Scan for the cell matching the given text and deliver its (X, Y) coordinate at center. 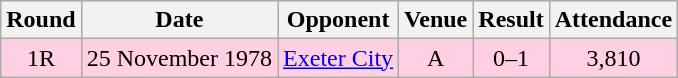
0–1 (511, 58)
Attendance (613, 20)
Result (511, 20)
Venue (436, 20)
25 November 1978 (179, 58)
Opponent (338, 20)
1R (41, 58)
Round (41, 20)
Date (179, 20)
3,810 (613, 58)
Exeter City (338, 58)
A (436, 58)
